Extract the [X, Y] coordinate from the center of the cell holding the provided text.  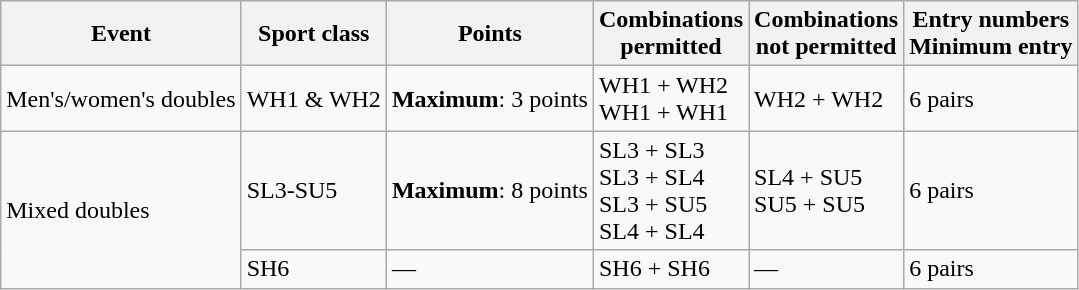
Combinationspermitted [670, 34]
SH6 [314, 269]
SL3-SU5 [314, 190]
SH6 + SH6 [670, 269]
Points [490, 34]
Entry numbersMinimum entry [991, 34]
WH1 & WH2 [314, 98]
WH2 + WH2 [826, 98]
WH1 + WH2WH1 + WH1 [670, 98]
Sport class [314, 34]
Maximum: 8 points [490, 190]
Combinationsnot permitted [826, 34]
SL3 + SL3SL3 + SL4SL3 + SU5SL4 + SL4 [670, 190]
SL4 + SU5SU5 + SU5 [826, 190]
Men's/women's doubles [121, 98]
Maximum: 3 points [490, 98]
Mixed doubles [121, 210]
Event [121, 34]
